From the cell containing the given text, extract its center point as (x, y) coordinate. 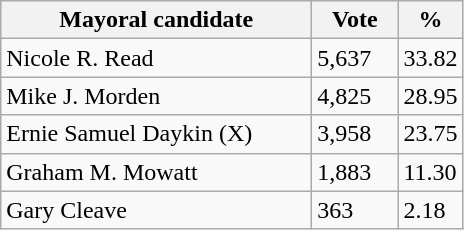
5,637 (355, 58)
% (430, 20)
28.95 (430, 96)
2.18 (430, 210)
Mayoral candidate (156, 20)
Vote (355, 20)
33.82 (430, 58)
23.75 (430, 134)
4,825 (355, 96)
11.30 (430, 172)
Gary Cleave (156, 210)
Mike J. Morden (156, 96)
3,958 (355, 134)
Ernie Samuel Daykin (X) (156, 134)
1,883 (355, 172)
Graham M. Mowatt (156, 172)
Nicole R. Read (156, 58)
363 (355, 210)
